For the text-containing cell, return its midpoint in [X, Y] coordinate format. 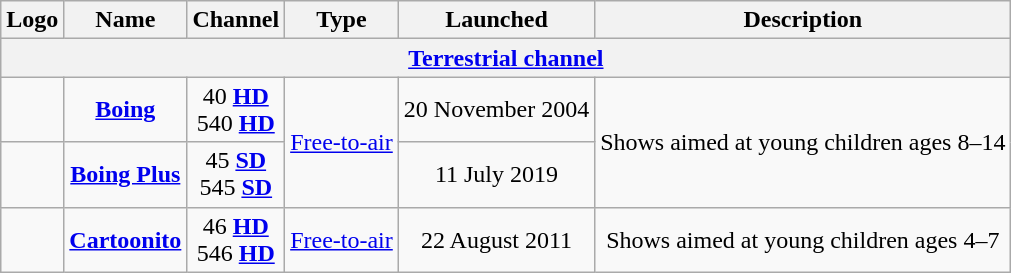
Shows aimed at young children ages 8–14 [803, 142]
40 HD540 HD [236, 110]
Shows aimed at young children ages 4–7 [803, 240]
45 SD545 SD [236, 174]
Terrestrial channel [506, 58]
Description [803, 20]
22 August 2011 [496, 240]
Name [126, 20]
Cartoonito [126, 240]
20 November 2004 [496, 110]
Logo [32, 20]
46 HD546 HD [236, 240]
Type [342, 20]
Boing [126, 110]
Boing Plus [126, 174]
Launched [496, 20]
11 July 2019 [496, 174]
Channel [236, 20]
